For the text-containing cell, return its midpoint in [X, Y] coordinate format. 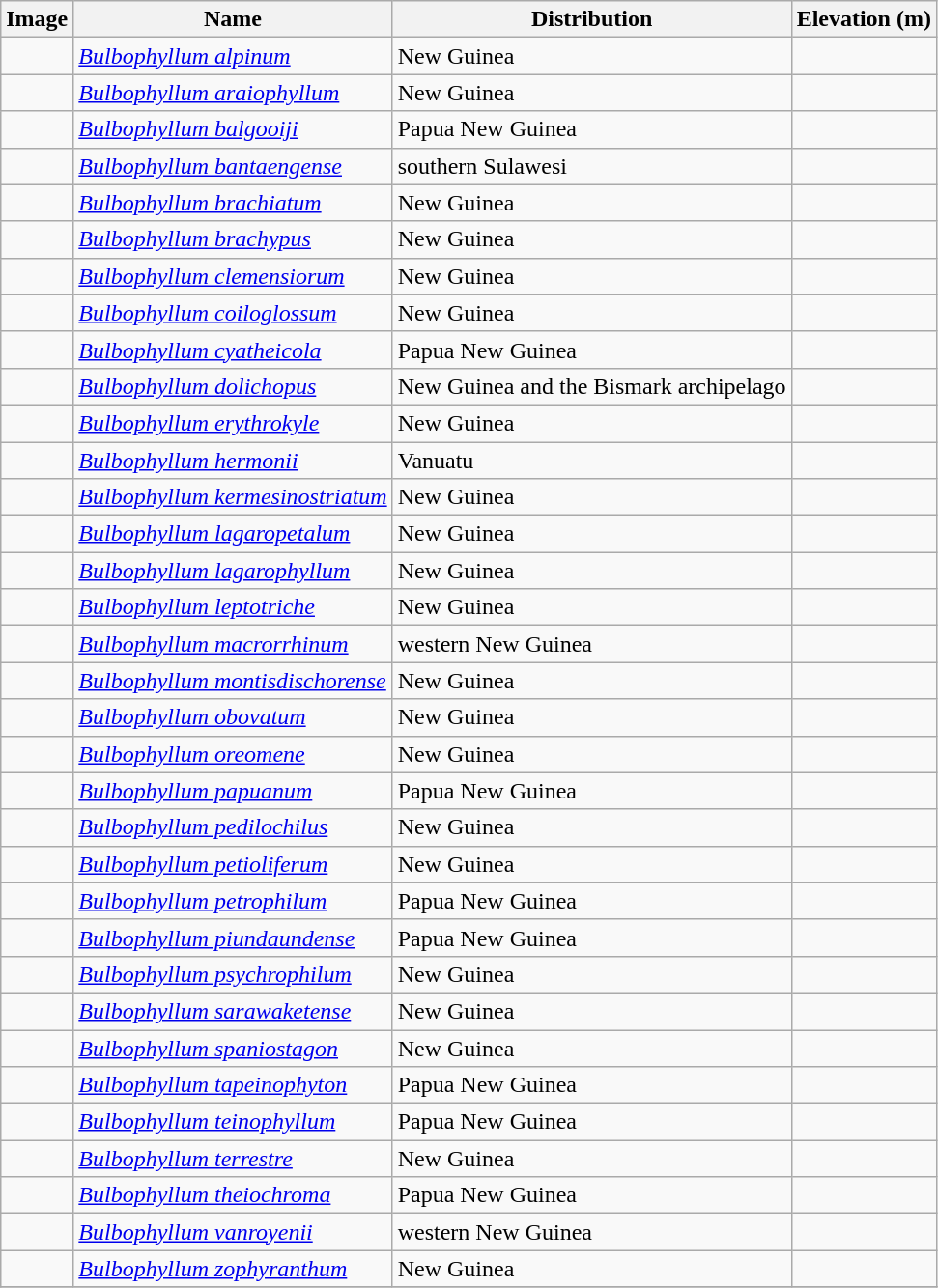
Bulbophyllum erythrokyle [233, 423]
Bulbophyllum alpinum [233, 56]
Name [233, 19]
Bulbophyllum montisdischorense [233, 681]
Bulbophyllum piundaundense [233, 938]
Bulbophyllum oreomene [233, 754]
Bulbophyllum brachypus [233, 239]
Bulbophyllum papuanum [233, 791]
Bulbophyllum leptotriche [233, 607]
Bulbophyllum petioliferum [233, 864]
Bulbophyllum lagaropetalum [233, 534]
Bulbophyllum vanroyenii [233, 1232]
Elevation (m) [864, 19]
Bulbophyllum psychrophilum [233, 974]
Bulbophyllum brachiatum [233, 203]
Bulbophyllum lagarophyllum [233, 571]
Bulbophyllum teinophyllum [233, 1122]
New Guinea and the Bismark archipelago [591, 386]
Bulbophyllum theiochroma [233, 1195]
Bulbophyllum obovatum [233, 717]
Image [37, 19]
Bulbophyllum sarawaketense [233, 1011]
Vanuatu [591, 461]
Bulbophyllum araiophyllum [233, 93]
Bulbophyllum zophyranthum [233, 1269]
Bulbophyllum coiloglossum [233, 313]
Bulbophyllum dolichopus [233, 386]
Bulbophyllum hermonii [233, 461]
Bulbophyllum petrophilum [233, 901]
Bulbophyllum kermesinostriatum [233, 497]
Bulbophyllum bantaengense [233, 166]
Bulbophyllum cyatheicola [233, 350]
Bulbophyllum tapeinophyton [233, 1085]
Bulbophyllum terrestre [233, 1159]
Bulbophyllum spaniostagon [233, 1048]
southern Sulawesi [591, 166]
Bulbophyllum clemensiorum [233, 276]
Bulbophyllum pedilochilus [233, 827]
Bulbophyllum balgooiji [233, 129]
Distribution [591, 19]
Bulbophyllum macrorrhinum [233, 644]
